Extract the [x, y] coordinate from the center of the cell holding the provided text.  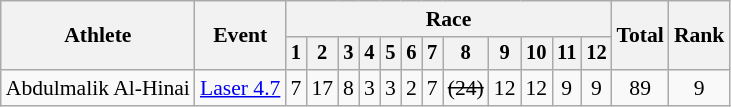
(24) [466, 88]
Athlete [98, 36]
Rank [700, 36]
1 [296, 54]
Laser 4.7 [240, 88]
17 [322, 88]
10 [536, 54]
11 [566, 54]
Total [640, 36]
Event [240, 36]
Abdulmalik Al-Hinai [98, 88]
6 [412, 54]
89 [640, 88]
5 [390, 54]
4 [370, 54]
Race [448, 19]
